From the cell containing the given text, extract its center point as (X, Y) coordinate. 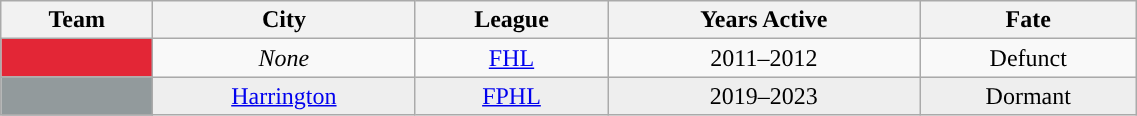
2019–2023 (764, 96)
Years Active (764, 20)
Defunct (1028, 58)
Fate (1028, 20)
Team (77, 20)
City (284, 20)
None (284, 58)
Dormant (1028, 96)
FPHL (512, 96)
Harrington (284, 96)
FHL (512, 58)
League (512, 20)
2011–2012 (764, 58)
